Pinpoint the cell where the given text exists, returning its [X, Y] midpoint coordinate. 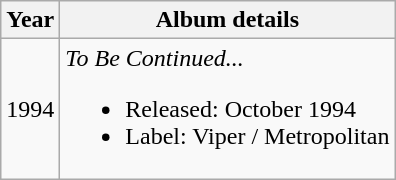
To Be Continued...Released: October 1994Label: Viper / Metropolitan [228, 109]
1994 [30, 109]
Album details [228, 20]
Year [30, 20]
